From the cell containing the given text, extract its center point as [x, y] coordinate. 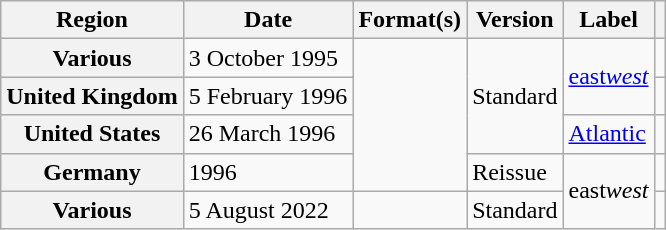
5 February 1996 [268, 96]
5 August 2022 [268, 210]
United States [92, 134]
Region [92, 20]
Label [608, 20]
Date [268, 20]
Version [515, 20]
26 March 1996 [268, 134]
Atlantic [608, 134]
Format(s) [410, 20]
1996 [268, 172]
Germany [92, 172]
Reissue [515, 172]
United Kingdom [92, 96]
3 October 1995 [268, 58]
